Return [x, y] of the center of cell containing provided text 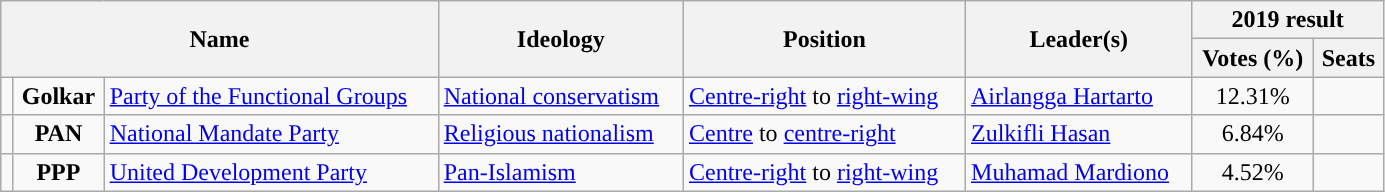
National conservatism [560, 96]
Party of the Functional Groups [271, 96]
12.31% [1253, 96]
Religious nationalism [560, 134]
4.52% [1253, 172]
National Mandate Party [271, 134]
Golkar [58, 96]
Seats [1348, 58]
Centre to centre-right [824, 134]
Name [220, 39]
Ideology [560, 39]
Position [824, 39]
6.84% [1253, 134]
Pan-Islamism [560, 172]
Leader(s) [1079, 39]
Votes (%) [1253, 58]
PAN [58, 134]
Muhamad Mardiono [1079, 172]
Zulkifli Hasan [1079, 134]
United Development Party [271, 172]
Airlangga Hartarto [1079, 96]
PPP [58, 172]
2019 result [1288, 20]
